Extract the [X, Y] coordinate from the center of the cell holding the provided text.  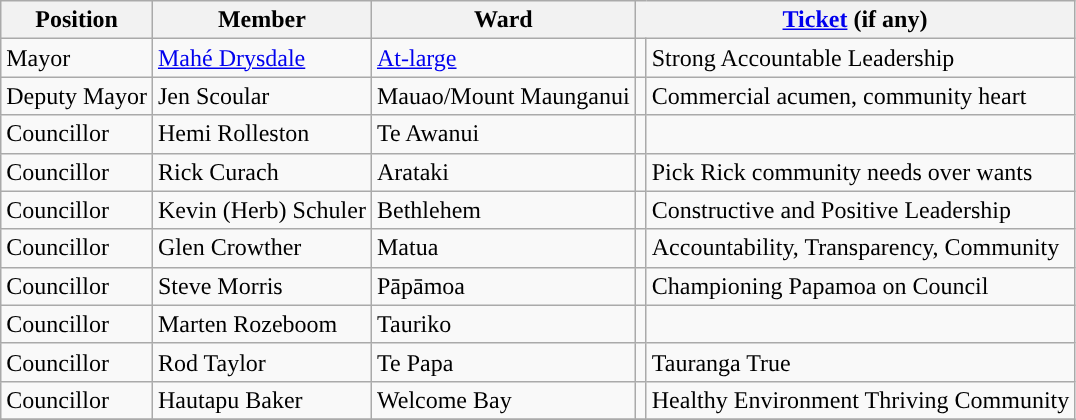
Marten Rozeboom [262, 324]
Mahé Drysdale [262, 58]
Ticket (if any) [855, 20]
Hemi Rolleston [262, 134]
Tauranga True [860, 362]
Jen Scoular [262, 96]
Strong Accountable Leadership [860, 58]
Member [262, 20]
Championing Papamoa on Council [860, 286]
At-large [503, 58]
Arataki [503, 172]
Matua [503, 248]
Rod Taylor [262, 362]
Accountability, Transparency, Community [860, 248]
Hautapu Baker [262, 400]
Position [77, 20]
Bethlehem [503, 210]
Te Awanui [503, 134]
Glen Crowther [262, 248]
Welcome Bay [503, 400]
Ward [503, 20]
Pick Rick community needs over wants [860, 172]
Constructive and Positive Leadership [860, 210]
Steve Morris [262, 286]
Commercial acumen, community heart [860, 96]
Healthy Environment Thriving Community [860, 400]
Kevin (Herb) Schuler [262, 210]
Deputy Mayor [77, 96]
Rick Curach [262, 172]
Mauao/Mount Maunganui [503, 96]
Tauriko [503, 324]
Mayor [77, 58]
Te Papa [503, 362]
Pāpāmoa [503, 286]
